Locate the cell with the specified text and output its [X, Y] center coordinate. 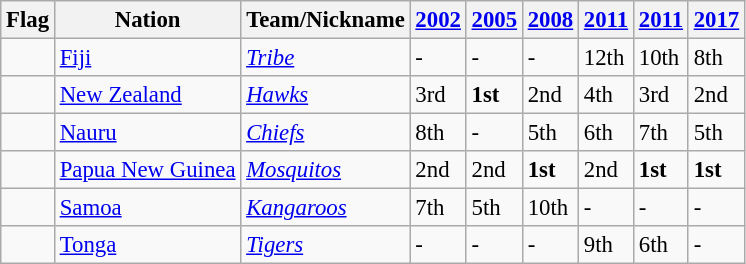
Chiefs [326, 133]
Tonga [147, 245]
2008 [550, 20]
Team/Nickname [326, 20]
2017 [716, 20]
Tigers [326, 245]
Fiji [147, 58]
Nation [147, 20]
Kangaroos [326, 208]
Tribe [326, 58]
12th [606, 58]
9th [606, 245]
4th [606, 95]
Flag [28, 20]
New Zealand [147, 95]
Papua New Guinea [147, 170]
Nauru [147, 133]
Mosquitos [326, 170]
Samoa [147, 208]
2002 [438, 20]
2005 [494, 20]
Hawks [326, 95]
